Detect which cell encompasses the target text, then output its (x, y) center coordinate. 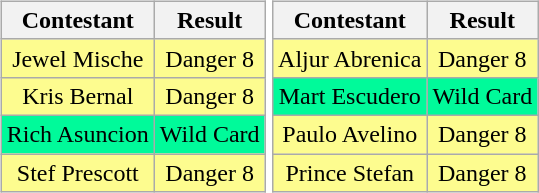
Stef Prescott (78, 173)
Kris Bernal (78, 96)
Paulo Avelino (350, 134)
Aljur Abrenica (350, 58)
Prince Stefan (350, 173)
Mart Escudero (350, 96)
Jewel Mische (78, 58)
Rich Asuncion (78, 134)
